Provide the (X, Y) coordinate of the cell's center where the given text is located.  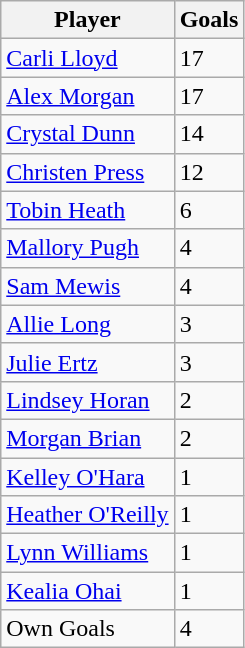
Player (88, 20)
Goals (209, 20)
Tobin Heath (88, 210)
Kelley O'Hara (88, 477)
Kealia Ohai (88, 591)
Morgan Brian (88, 438)
Crystal Dunn (88, 134)
Julie Ertz (88, 362)
Heather O'Reilly (88, 515)
Lynn Williams (88, 553)
Mallory Pugh (88, 248)
6 (209, 210)
Alex Morgan (88, 96)
Sam Mewis (88, 286)
Own Goals (88, 629)
Carli Lloyd (88, 58)
Christen Press (88, 172)
Allie Long (88, 324)
12 (209, 172)
Lindsey Horan (88, 400)
14 (209, 134)
